Output the (X, Y) coordinate of the center of the cell containing the given text.  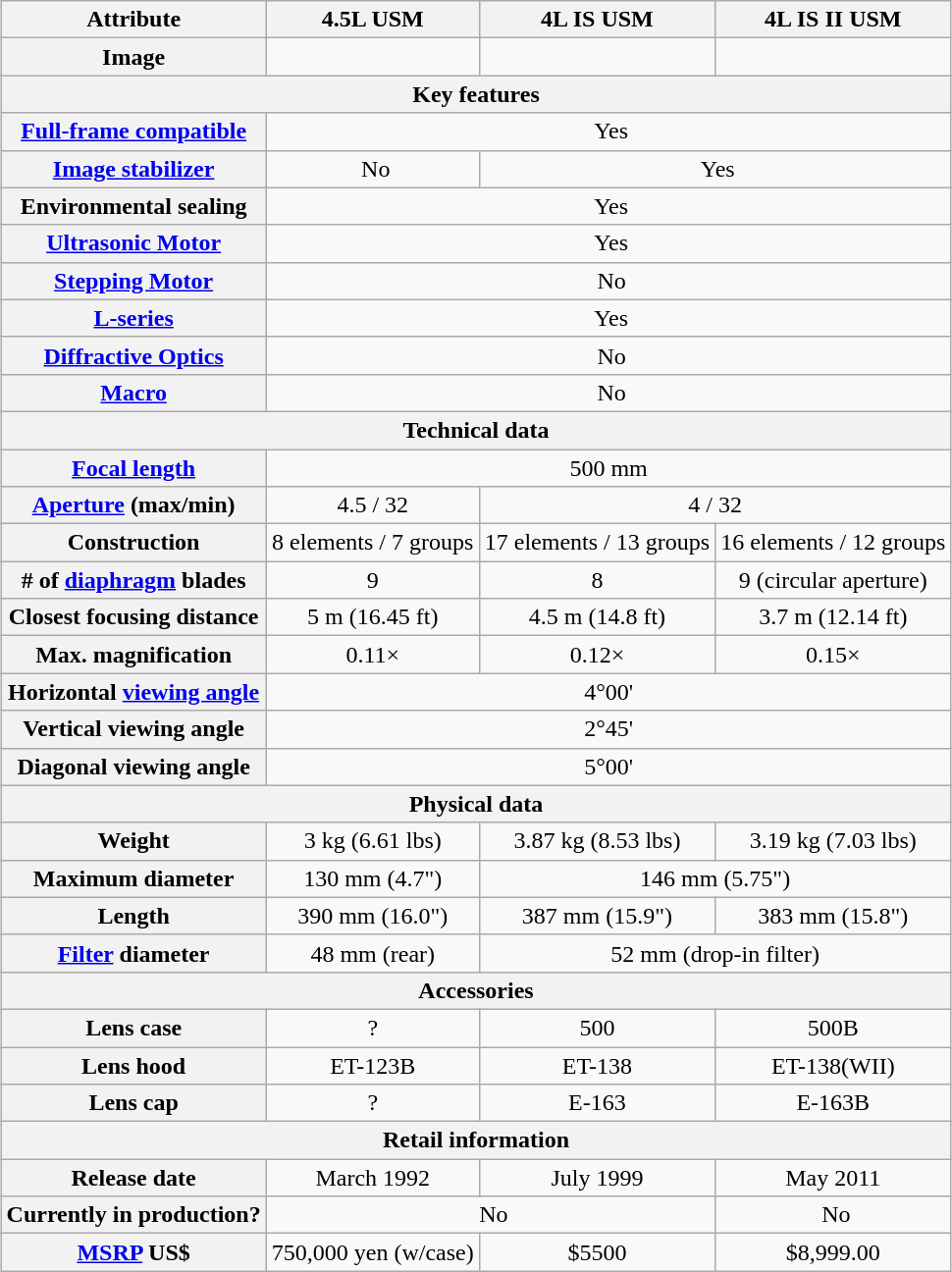
146 mm (5.75") (714, 878)
2°45' (608, 729)
Key features (476, 94)
E-163 (597, 1103)
Macro (133, 393)
Aperture (max/min) (133, 505)
383 mm (15.8") (833, 916)
4.5 / 32 (373, 505)
387 mm (15.9") (597, 916)
9 (circular aperture) (833, 580)
8 elements / 7 groups (373, 543)
4L IS II USM (833, 20)
4 / 32 (714, 505)
E-163B (833, 1103)
4.5L USM (373, 20)
9 (373, 580)
July 1999 (597, 1178)
0.15× (833, 655)
Diffractive Optics (133, 355)
Release date (133, 1178)
Image stabilizer (133, 169)
130 mm (4.7") (373, 878)
52 mm (drop-in filter) (714, 953)
Lens hood (133, 1065)
L-series (133, 318)
750,000 yen (w/case) (373, 1252)
Construction (133, 543)
3.19 kg (7.03 lbs) (833, 841)
Environmental sealing (133, 206)
ET-138(WII) (833, 1065)
5 m (16.45 ft) (373, 617)
Currently in production? (133, 1215)
500 mm (608, 468)
Image (133, 57)
$5500 (597, 1252)
500 (597, 1028)
Diagonal viewing angle (133, 767)
ET-138 (597, 1065)
4°00' (608, 692)
Technical data (476, 430)
Closest focusing distance (133, 617)
3.87 kg (8.53 lbs) (597, 841)
Horizontal viewing angle (133, 692)
3.7 m (12.14 ft) (833, 617)
48 mm (rear) (373, 953)
Filter diameter (133, 953)
Max. magnification (133, 655)
Weight (133, 841)
3 kg (6.61 lbs) (373, 841)
16 elements / 12 groups (833, 543)
ET-123B (373, 1065)
$8,999.00 (833, 1252)
Lens cap (133, 1103)
4L IS USM (597, 20)
0.11× (373, 655)
Focal length (133, 468)
Physical data (476, 804)
Attribute (133, 20)
4.5 m (14.8 ft) (597, 617)
500B (833, 1028)
390 mm (16.0") (373, 916)
5°00' (608, 767)
Maximum diameter (133, 878)
Stepping Motor (133, 281)
May 2011 (833, 1178)
Full-frame compatible (133, 132)
Accessories (476, 990)
Lens case (133, 1028)
Vertical viewing angle (133, 729)
MSRP US$ (133, 1252)
March 1992 (373, 1178)
# of diaphragm blades (133, 580)
Retail information (476, 1140)
17 elements / 13 groups (597, 543)
Length (133, 916)
Ultrasonic Motor (133, 243)
0.12× (597, 655)
8 (597, 580)
